Pinpoint the cell where the given text exists, returning its (x, y) midpoint coordinate. 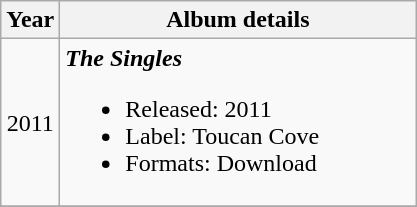
The SinglesReleased: 2011Label: Toucan CoveFormats: Download (238, 122)
2011 (30, 122)
Year (30, 20)
Album details (238, 20)
